Extract the (x, y) coordinate from the center of the cell holding the provided text.  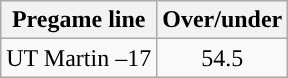
UT Martin –17 (79, 58)
Over/under (222, 20)
Pregame line (79, 20)
54.5 (222, 58)
